Find where the given text appears and provide that cell's center as (x, y) coordinate. 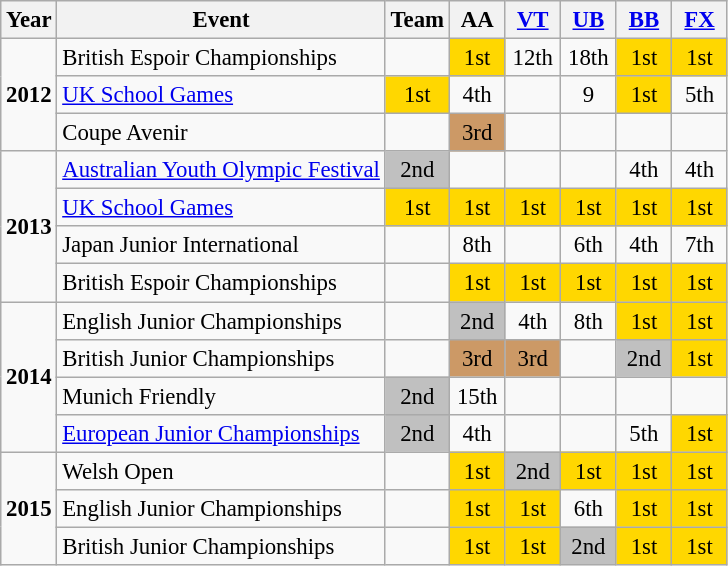
UB (589, 20)
7th (700, 245)
2015 (29, 508)
Event (221, 20)
Munich Friendly (221, 396)
15th (477, 396)
Year (29, 20)
12th (533, 58)
Japan Junior International (221, 245)
Australian Youth Olympic Festival (221, 170)
Team (417, 20)
Coupe Avenir (221, 133)
9 (589, 95)
18th (589, 58)
2014 (29, 377)
BB (644, 20)
2013 (29, 226)
2012 (29, 96)
European Junior Championships (221, 433)
VT (533, 20)
FX (700, 20)
AA (477, 20)
Welsh Open (221, 471)
